Provide the [X, Y] coordinate of the cell's center where the given text is located.  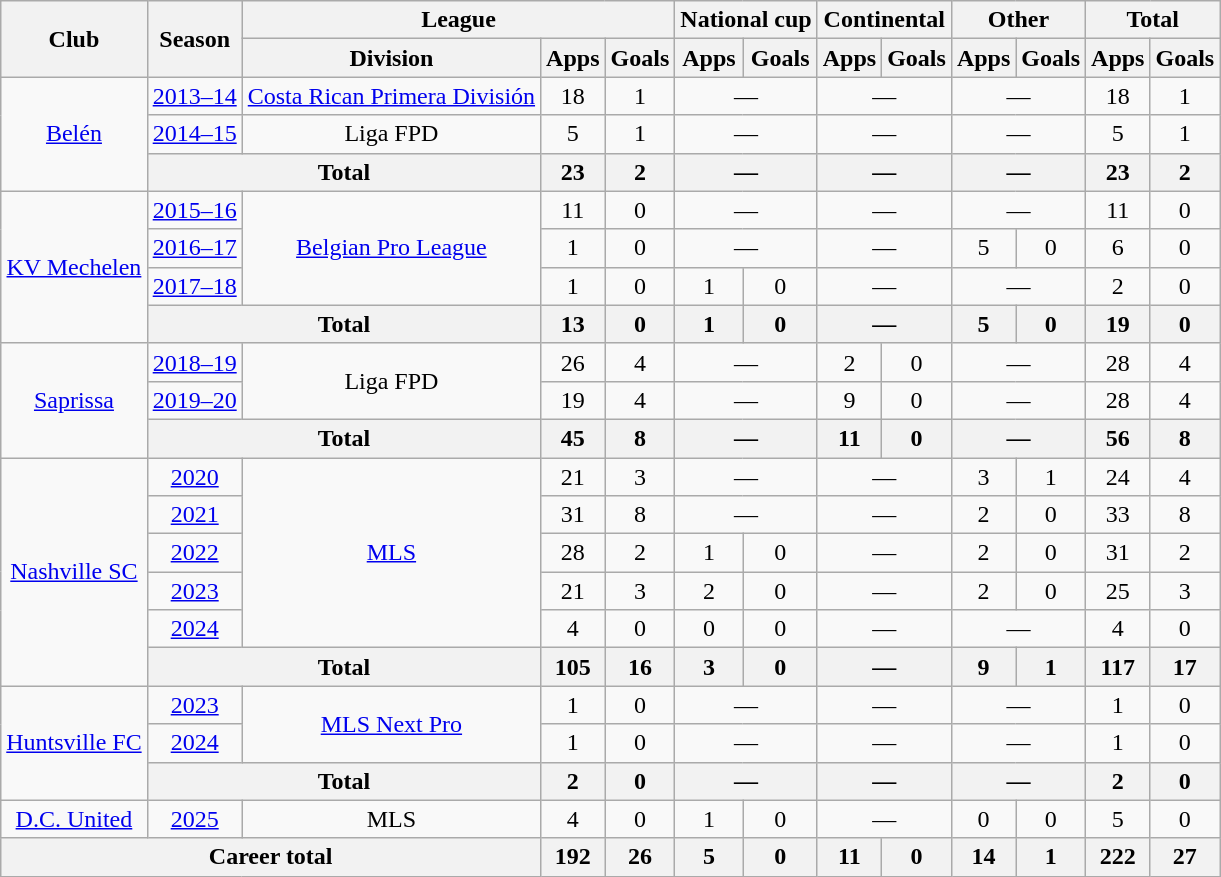
2018–19 [194, 362]
2019–20 [194, 400]
Division [391, 58]
Other [1018, 20]
45 [573, 438]
27 [1185, 857]
Costa Rican Primera División [391, 96]
Nashville SC [74, 572]
Saprissa [74, 400]
2016–17 [194, 248]
2015–16 [194, 210]
222 [1118, 857]
24 [1118, 477]
14 [983, 857]
13 [573, 324]
25 [1118, 591]
Belgian Pro League [391, 248]
56 [1118, 438]
Club [74, 39]
2020 [194, 477]
2022 [194, 553]
Career total [271, 857]
League [458, 20]
192 [573, 857]
33 [1118, 515]
2025 [194, 819]
Belén [74, 134]
17 [1185, 667]
16 [640, 667]
Continental [884, 20]
KV Mechelen [74, 267]
117 [1118, 667]
MLS Next Pro [391, 724]
2021 [194, 515]
2013–14 [194, 96]
2014–15 [194, 134]
Huntsville FC [74, 743]
Season [194, 39]
6 [1118, 248]
2017–18 [194, 286]
105 [573, 667]
National cup [746, 20]
D.C. United [74, 819]
